Extract the (X, Y) coordinate from the center of the cell holding the provided text.  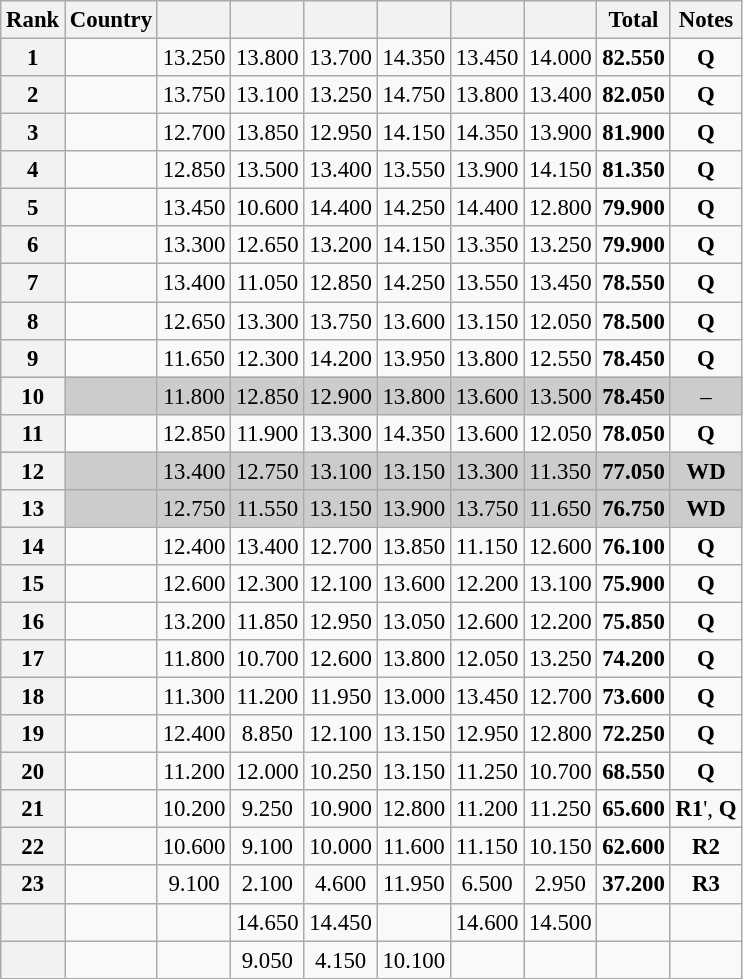
10 (33, 396)
10.100 (414, 960)
9 (33, 358)
4.150 (340, 960)
13.050 (414, 621)
78.050 (634, 433)
16 (33, 621)
65.600 (634, 809)
13.000 (414, 697)
73.600 (634, 697)
76.100 (634, 546)
14.000 (560, 58)
R2 (706, 847)
9.050 (268, 960)
12.900 (340, 396)
10.000 (340, 847)
75.850 (634, 621)
14.500 (560, 922)
14.200 (340, 358)
11.600 (414, 847)
3 (33, 133)
18 (33, 697)
68.550 (634, 772)
4.600 (340, 885)
R3 (706, 885)
37.200 (634, 885)
12.550 (560, 358)
9.250 (268, 809)
6 (33, 245)
2 (33, 95)
13.700 (340, 58)
11.350 (560, 471)
14 (33, 546)
Country (112, 20)
11.900 (268, 433)
82.550 (634, 58)
14.450 (340, 922)
10.150 (560, 847)
Total (634, 20)
– (706, 396)
11 (33, 433)
13.350 (486, 245)
17 (33, 659)
4 (33, 170)
72.250 (634, 734)
13 (33, 509)
11.300 (194, 697)
23 (33, 885)
7 (33, 283)
1 (33, 58)
8.850 (268, 734)
81.350 (634, 170)
8 (33, 321)
11.050 (268, 283)
12.000 (268, 772)
62.600 (634, 847)
Rank (33, 20)
11.850 (268, 621)
75.900 (634, 584)
14.600 (486, 922)
74.200 (634, 659)
12 (33, 471)
5 (33, 208)
14.650 (268, 922)
13.950 (414, 358)
22 (33, 847)
10.200 (194, 809)
78.550 (634, 283)
Notes (706, 20)
20 (33, 772)
11.550 (268, 509)
19 (33, 734)
14.750 (414, 95)
78.500 (634, 321)
21 (33, 809)
10.250 (340, 772)
76.750 (634, 509)
2.100 (268, 885)
R1', Q (706, 809)
10.900 (340, 809)
77.050 (634, 471)
81.900 (634, 133)
15 (33, 584)
6.500 (486, 885)
2.950 (560, 885)
82.050 (634, 95)
